Search for the cell housing the specified text and yield its [x, y] center coordinate. 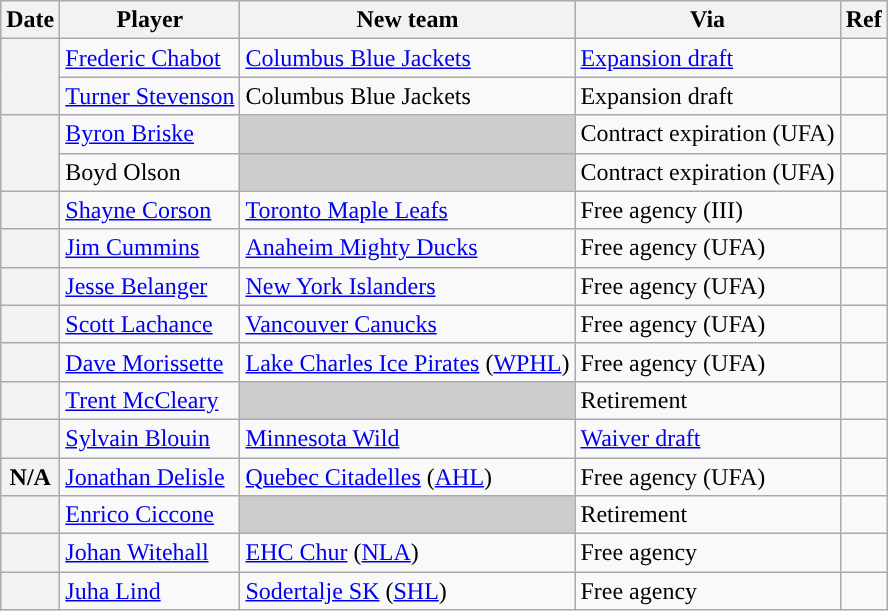
Scott Lachance [150, 324]
Quebec Citadelles (AHL) [408, 477]
Jesse Belanger [150, 286]
Turner Stevenson [150, 96]
N/A [30, 477]
Free agency (III) [708, 210]
Lake Charles Ice Pirates (WPHL) [408, 362]
Enrico Ciccone [150, 515]
New York Islanders [408, 286]
Via [708, 20]
Juha Lind [150, 591]
Johan Witehall [150, 553]
Minnesota Wild [408, 438]
Dave Morissette [150, 362]
New team [408, 20]
Frederic Chabot [150, 58]
Sodertalje SK (SHL) [408, 591]
EHC Chur (NLA) [408, 553]
Jim Cummins [150, 248]
Ref [864, 20]
Player [150, 20]
Anaheim Mighty Ducks [408, 248]
Shayne Corson [150, 210]
Waiver draft [708, 438]
Sylvain Blouin [150, 438]
Toronto Maple Leafs [408, 210]
Vancouver Canucks [408, 324]
Byron Briske [150, 134]
Jonathan Delisle [150, 477]
Boyd Olson [150, 172]
Trent McCleary [150, 400]
Date [30, 20]
